Scan for the cell matching the given text and deliver its [x, y] coordinate at center. 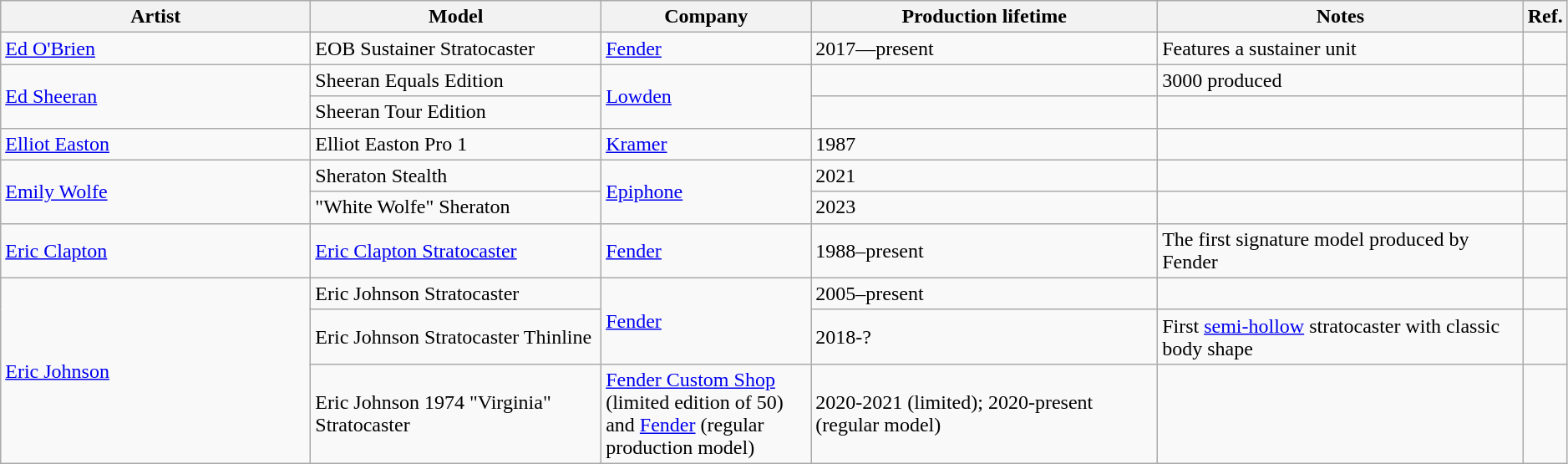
Kramer [707, 144]
1988–present [984, 251]
Epiphone [707, 191]
Ed O'Brien [155, 48]
Model [456, 17]
The first signature model produced by Fender [1341, 251]
Company [707, 17]
Sheraton Stealth [456, 176]
Production lifetime [984, 17]
1987 [984, 144]
Eric Clapton Stratocaster [456, 251]
Eric Johnson Stratocaster [456, 293]
Eric Johnson Stratocaster Thinline [456, 336]
2017—present [984, 48]
Notes [1341, 17]
2018-? [984, 336]
"White Wolfe" Sheraton [456, 207]
Lowden [707, 96]
Sheeran Equals Edition [456, 80]
Sheeran Tour Edition [456, 112]
Features a sustainer unit [1341, 48]
Elliot Easton [155, 144]
Ref. [1545, 17]
Eric Johnson 1974 "Virginia" Stratocaster [456, 413]
Eric Clapton [155, 251]
3000 produced [1341, 80]
2023 [984, 207]
2020-2021 (limited); 2020-present (regular model) [984, 413]
2021 [984, 176]
Elliot Easton Pro 1 [456, 144]
2005–present [984, 293]
Fender Custom Shop (limited edition of 50) and Fender (regular production model) [707, 413]
Eric Johnson [155, 370]
First semi-hollow stratocaster with classic body shape [1341, 336]
Emily Wolfe [155, 191]
Artist [155, 17]
Ed Sheeran [155, 96]
EOB Sustainer Stratocaster [456, 48]
